Locate the cell with the specified text and output its (X, Y) center coordinate. 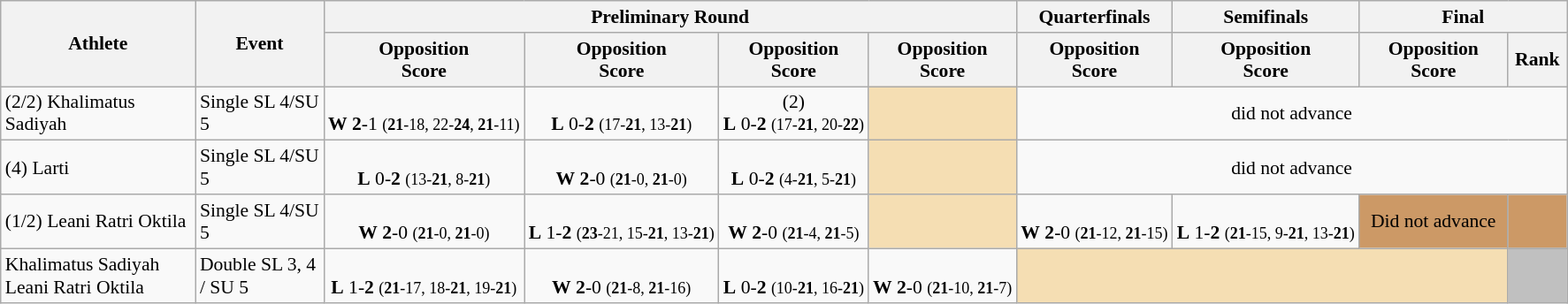
W 2-0 (21-4, 21-5) (794, 221)
(4) Larti (98, 168)
Athlete (98, 44)
W 2-0 (21-10, 21-7) (943, 276)
Rank (1537, 60)
(2/2) Khalimatus Sadiyah (98, 113)
L 0-2 (4-21, 5-21) (794, 168)
(1/2) Leani Ratri Oktila (98, 221)
L 0-2 (13-21, 8-21) (425, 168)
Quarterfinals (1094, 17)
W 2-0 (21-12, 21-15) (1094, 221)
Did not advance (1434, 221)
L 1-2 (21-17, 18-21, 19-21) (425, 276)
L 0-2 (17-21, 13-21) (622, 113)
Double SL 3, 4 / SU 5 (260, 276)
Event (260, 44)
L 1-2 (23-21, 15-21, 13-21) (622, 221)
W 2-1 (21-18, 22-24, 21-11) (425, 113)
Khalimatus Sadiyah Leani Ratri Oktila (98, 276)
Preliminary Round (670, 17)
Semifinals (1266, 17)
Final (1463, 17)
W 2-0 (21-8, 21-16) (622, 276)
(2) L 0-2 (17-21, 20-22) (794, 113)
L 1-2 (21-15, 9-21, 13-21) (1266, 221)
L 0-2 (10-21, 16-21) (794, 276)
